Determine the (x, y) coordinate at the center of the cell enclosing the given text.  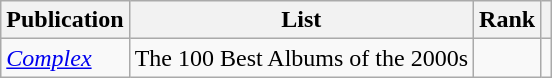
Complex (65, 58)
List (301, 20)
Publication (65, 20)
Rank (508, 20)
The 100 Best Albums of the 2000s (301, 58)
